Detect which cell encompasses the target text, then output its (X, Y) center coordinate. 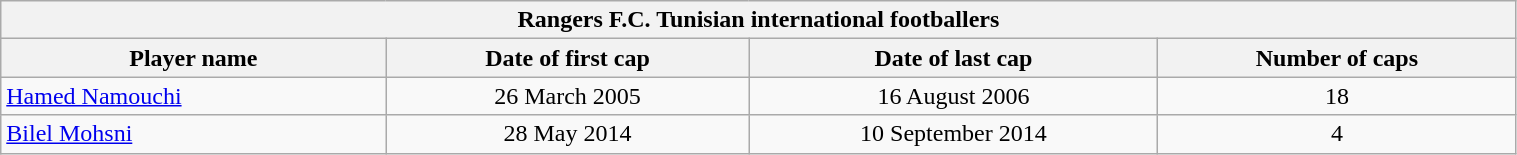
Rangers F.C. Tunisian international footballers (758, 20)
Bilel Mohsni (194, 134)
16 August 2006 (954, 96)
Hamed Namouchi (194, 96)
Number of caps (1337, 58)
10 September 2014 (954, 134)
4 (1337, 134)
26 March 2005 (568, 96)
18 (1337, 96)
Date of first cap (568, 58)
Player name (194, 58)
Date of last cap (954, 58)
28 May 2014 (568, 134)
